Capture the cell that displays the provided text and extract its [x, y] central coordinate. 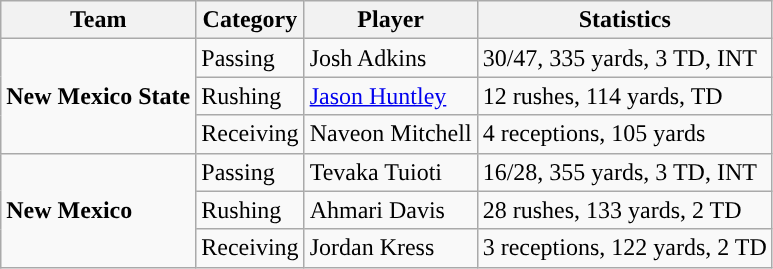
New Mexico State [98, 96]
Jordan Kress [390, 248]
New Mexico [98, 210]
Naveon Mitchell [390, 134]
Jason Huntley [390, 96]
Team [98, 20]
Tevaka Tuioti [390, 172]
Player [390, 20]
16/28, 355 yards, 3 TD, INT [624, 172]
30/47, 335 yards, 3 TD, INT [624, 58]
Josh Adkins [390, 58]
Ahmari Davis [390, 210]
4 receptions, 105 yards [624, 134]
Category [250, 20]
3 receptions, 122 yards, 2 TD [624, 248]
12 rushes, 114 yards, TD [624, 96]
28 rushes, 133 yards, 2 TD [624, 210]
Statistics [624, 20]
